Search for the cell housing the specified text and yield its (x, y) center coordinate. 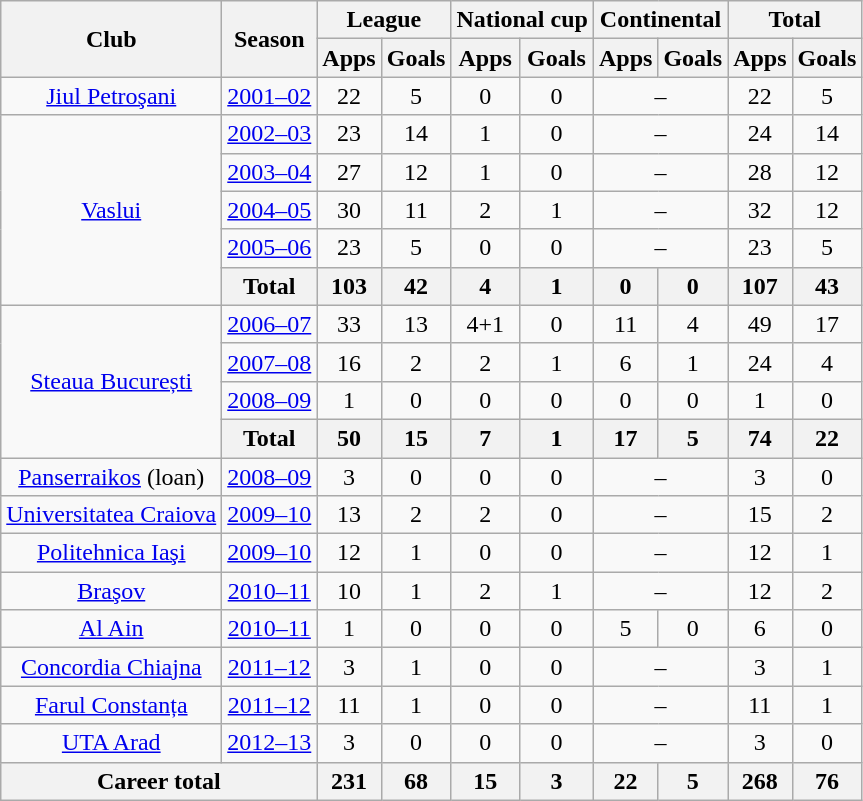
268 (760, 781)
Concordia Chiajna (112, 667)
107 (760, 286)
76 (827, 781)
2001–02 (270, 96)
Continental (660, 20)
National cup (522, 20)
27 (349, 172)
Universitatea Craiova (112, 515)
4+1 (485, 324)
Farul Constanța (112, 705)
74 (760, 438)
2004–05 (270, 210)
2012–13 (270, 743)
10 (349, 591)
7 (485, 438)
50 (349, 438)
43 (827, 286)
Politehnica Iaşi (112, 553)
Braşov (112, 591)
Club (112, 39)
68 (416, 781)
Steaua București (112, 381)
2007–08 (270, 362)
2002–03 (270, 134)
Season (270, 39)
League (384, 20)
2005–06 (270, 248)
32 (760, 210)
UTA Arad (112, 743)
Panserraikos (loan) (112, 477)
28 (760, 172)
Vaslui (112, 210)
16 (349, 362)
30 (349, 210)
Career total (159, 781)
Jiul Petroşani (112, 96)
42 (416, 286)
103 (349, 286)
Al Ain (112, 629)
49 (760, 324)
2003–04 (270, 172)
33 (349, 324)
2006–07 (270, 324)
231 (349, 781)
